Return (X, Y) of the center of cell containing provided text 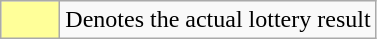
Denotes the actual lottery result (218, 20)
